Locate the cell with the specified text and output its (x, y) center coordinate. 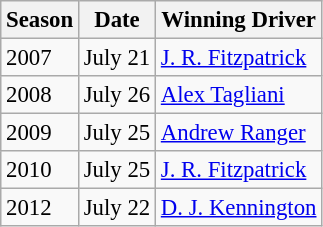
July 22 (116, 208)
Alex Tagliani (239, 95)
Andrew Ranger (239, 133)
2009 (40, 133)
2008 (40, 95)
D. J. Kennington (239, 208)
Season (40, 20)
July 26 (116, 95)
2007 (40, 58)
2012 (40, 208)
2010 (40, 170)
Winning Driver (239, 20)
July 21 (116, 58)
Date (116, 20)
